Return [x, y] of the center of cell containing provided text 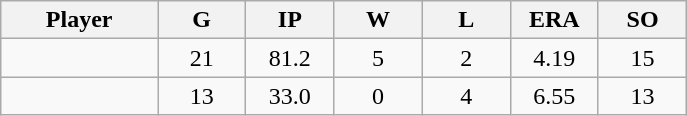
G [202, 20]
IP [290, 20]
0 [378, 96]
SO [642, 20]
21 [202, 58]
Player [80, 20]
ERA [554, 20]
81.2 [290, 58]
4 [466, 96]
W [378, 20]
6.55 [554, 96]
L [466, 20]
4.19 [554, 58]
5 [378, 58]
2 [466, 58]
33.0 [290, 96]
15 [642, 58]
